Identify which cell holds the provided text, then report its [x, y] central coordinate. 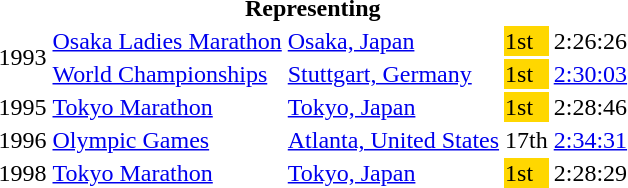
Stuttgart, Germany [393, 74]
Osaka, Japan [393, 41]
2:26:26 [590, 41]
2:28:29 [590, 173]
Olympic Games [167, 140]
World Championships [167, 74]
Osaka Ladies Marathon [167, 41]
Atlanta, United States [393, 140]
2:28:46 [590, 107]
2:30:03 [590, 74]
2:34:31 [590, 140]
17th [527, 140]
